From the cell containing the given text, extract its center point as [X, Y] coordinate. 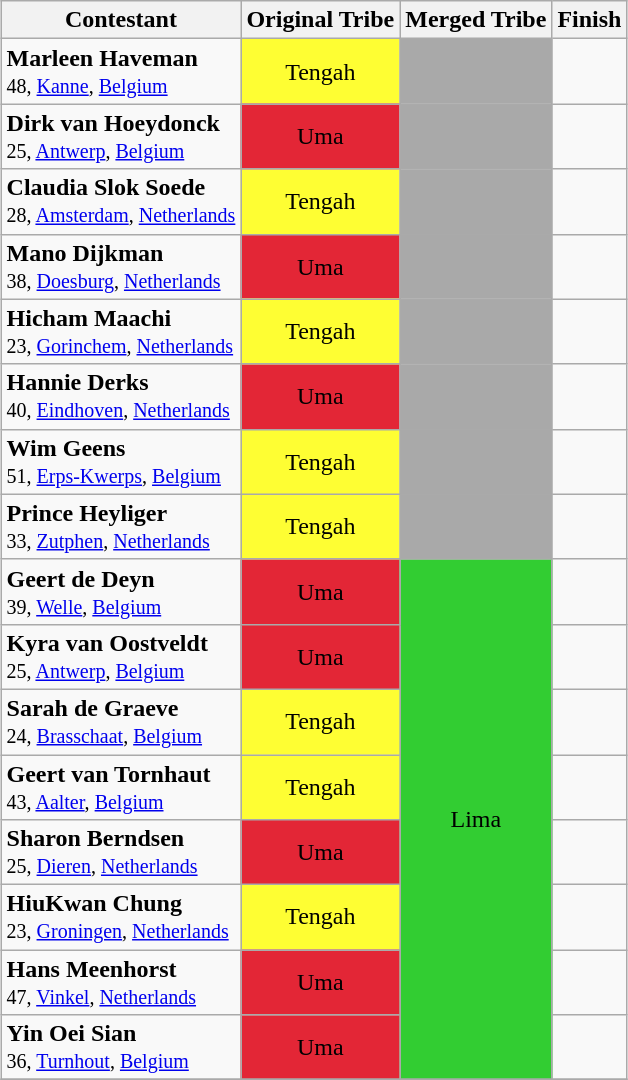
Prince Heyliger33, Zutphen, Netherlands [121, 526]
Geert de Deyn39, Welle, Belgium [121, 592]
Geert van Tornhaut43, Aalter, Belgium [121, 786]
HiuKwan Chung23, Groningen, Netherlands [121, 918]
Claudia Slok Soede28, Amsterdam, Netherlands [121, 202]
Hannie Derks40, Eindhoven, Netherlands [121, 396]
Hicham Maachi23, Gorinchem, Netherlands [121, 332]
Wim Geens51, Erps-Kwerps, Belgium [121, 462]
Marleen Haveman48, Kanne, Belgium [121, 72]
Contestant [121, 20]
Original Tribe [320, 20]
Hans Meenhorst47, Vinkel, Netherlands [121, 982]
Kyra van Oostveldt25, Antwerp, Belgium [121, 656]
Mano Dijkman38, Doesburg, Netherlands [121, 266]
Sarah de Graeve24, Brasschaat, Belgium [121, 722]
Finish [590, 20]
Dirk van Hoeydonck25, Antwerp, Belgium [121, 136]
Yin Oei Sian36, Turnhout, Belgium [121, 1048]
Merged Tribe [476, 20]
Sharon Berndsen25, Dieren, Netherlands [121, 852]
Lima [476, 819]
